Return the [x, y] coordinate for the center point of the cell that contains the specified text.  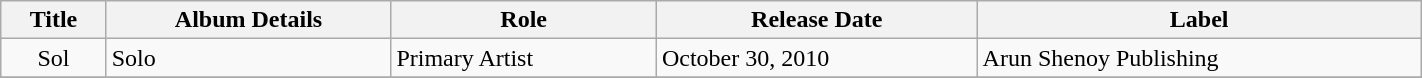
Arun Shenoy Publishing [1199, 58]
Primary Artist [524, 58]
Label [1199, 20]
Role [524, 20]
October 30, 2010 [816, 58]
Release Date [816, 20]
Album Details [248, 20]
Solo [248, 58]
Sol [54, 58]
Title [54, 20]
